Extract the (X, Y) coordinate from the center of the cell holding the provided text.  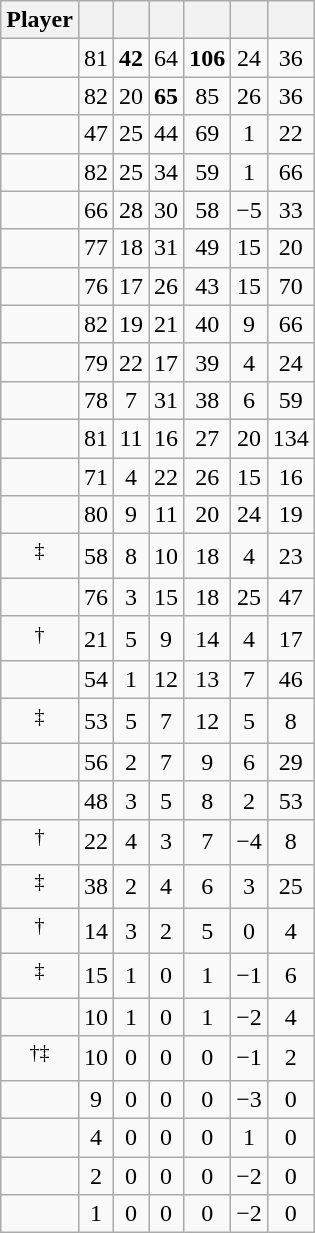
39 (208, 362)
13 (208, 680)
33 (290, 210)
30 (166, 210)
78 (96, 400)
42 (132, 58)
56 (96, 762)
34 (166, 172)
43 (208, 286)
70 (290, 286)
−4 (250, 842)
64 (166, 58)
Player (40, 20)
54 (96, 680)
†‡ (40, 1058)
40 (208, 324)
106 (208, 58)
77 (96, 248)
29 (290, 762)
134 (290, 438)
85 (208, 96)
49 (208, 248)
48 (96, 800)
71 (96, 477)
23 (290, 556)
−5 (250, 210)
44 (166, 134)
−3 (250, 1099)
28 (132, 210)
80 (96, 515)
27 (208, 438)
65 (166, 96)
79 (96, 362)
69 (208, 134)
46 (290, 680)
